For the text-containing cell, return its midpoint in [X, Y] coordinate format. 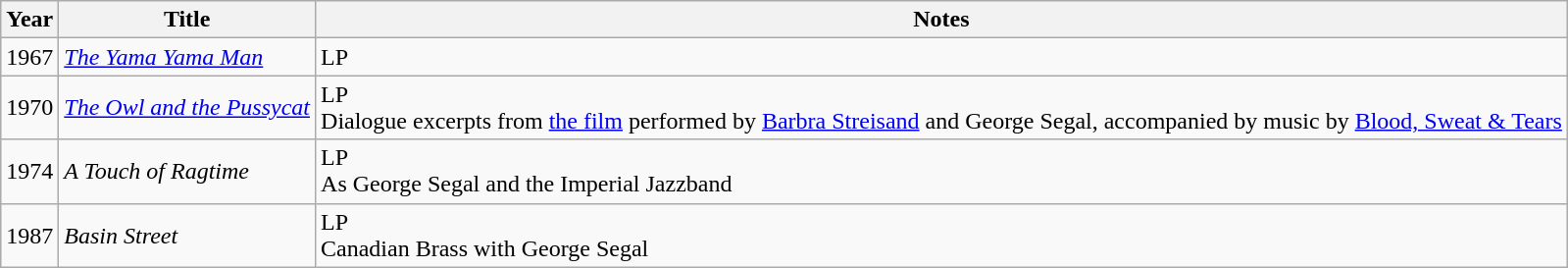
A Touch of Ragtime [187, 171]
LPDialogue excerpts from the film performed by Barbra Streisand and George Segal, accompanied by music by Blood, Sweat & Tears [941, 108]
1987 [29, 236]
Year [29, 20]
1974 [29, 171]
The Owl and the Pussycat [187, 108]
LPAs George Segal and the Imperial Jazzband [941, 171]
1970 [29, 108]
Notes [941, 20]
The Yama Yama Man [187, 57]
1967 [29, 57]
LP [941, 57]
LPCanadian Brass with George Segal [941, 236]
Basin Street [187, 236]
Title [187, 20]
